Capture the cell that displays the provided text and extract its (X, Y) central coordinate. 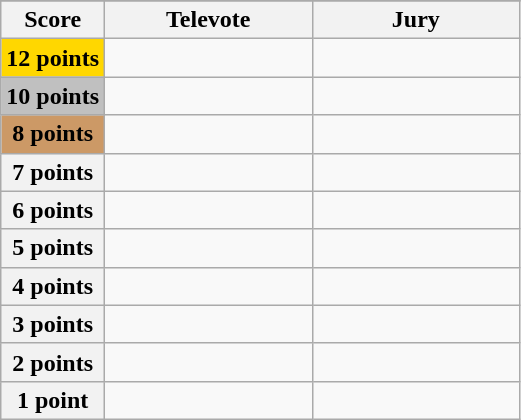
10 points (53, 96)
2 points (53, 362)
5 points (53, 248)
1 point (53, 400)
Televote (209, 20)
8 points (53, 134)
Jury (416, 20)
Score (53, 20)
7 points (53, 172)
6 points (53, 210)
12 points (53, 58)
4 points (53, 286)
3 points (53, 324)
